Scan for the cell matching the given text and deliver its (x, y) coordinate at center. 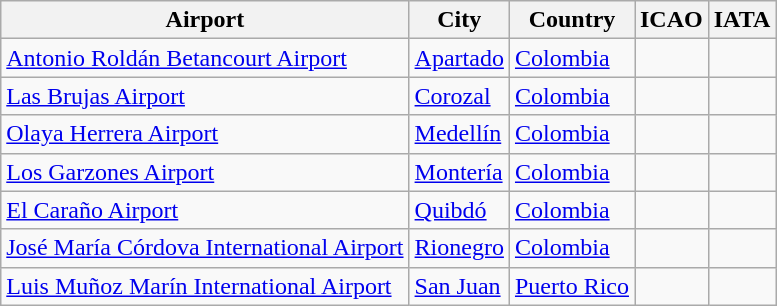
City (459, 20)
San Juan (459, 286)
Quibdó (459, 210)
Apartado (459, 58)
Medellín (459, 134)
Las Brujas Airport (205, 96)
Luis Muñoz Marín International Airport (205, 286)
Montería (459, 172)
IATA (742, 20)
Los Garzones Airport (205, 172)
Puerto Rico (572, 286)
Corozal (459, 96)
José María Córdova International Airport (205, 248)
ICAO (671, 20)
Country (572, 20)
Airport (205, 20)
El Caraño Airport (205, 210)
Olaya Herrera Airport (205, 134)
Antonio Roldán Betancourt Airport (205, 58)
Rionegro (459, 248)
